Locate the cell with the specified text and output its [x, y] center coordinate. 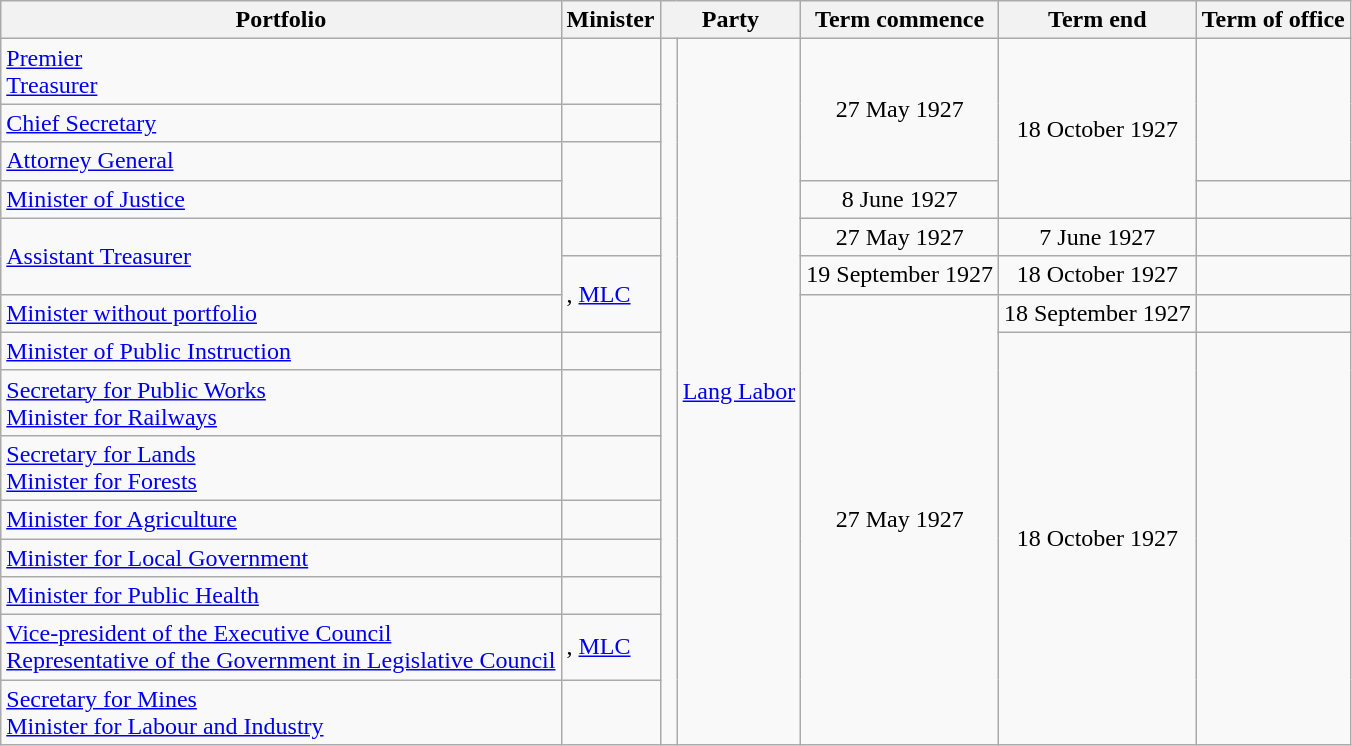
Term commence [900, 20]
Secretary for MinesMinister for Labour and Industry [281, 712]
Lang Labor [739, 392]
Term end [1097, 20]
19 September 1927 [900, 275]
PremierTreasurer [281, 72]
Party [730, 20]
Minister for Local Government [281, 557]
Minister of Public Instruction [281, 351]
18 September 1927 [1097, 313]
Portfolio [281, 20]
Minister for Agriculture [281, 519]
Assistant Treasurer [281, 256]
8 June 1927 [900, 199]
Attorney General [281, 161]
Minister without portfolio [281, 313]
Minister [610, 20]
Chief Secretary [281, 123]
Secretary for Public WorksMinister for Railways [281, 402]
Vice-president of the Executive CouncilRepresentative of the Government in Legislative Council [281, 648]
7 June 1927 [1097, 237]
Minister of Justice [281, 199]
Term of office [1273, 20]
Secretary for LandsMinister for Forests [281, 468]
Minister for Public Health [281, 596]
